Find where the given text appears and provide that cell's center as (x, y) coordinate. 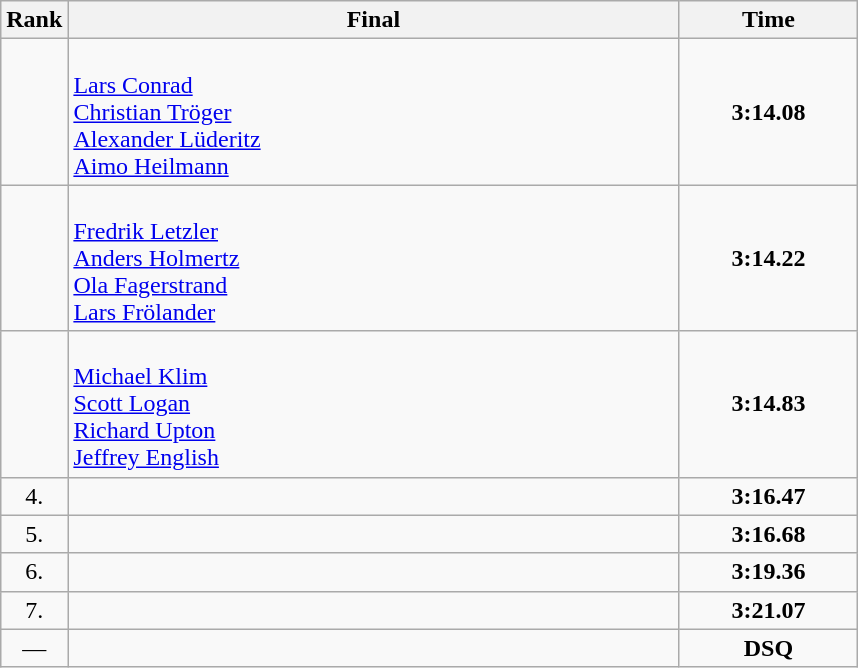
Fredrik LetzlerAnders HolmertzOla FagerstrandLars Frölander (374, 258)
7. (34, 610)
5. (34, 534)
Time (768, 20)
4. (34, 496)
6. (34, 572)
Michael KlimScott LoganRichard UptonJeffrey English (374, 404)
3:14.08 (768, 112)
3:14.83 (768, 404)
DSQ (768, 648)
3:19.36 (768, 572)
Lars ConradChristian TrögerAlexander LüderitzAimo Heilmann (374, 112)
Final (374, 20)
— (34, 648)
Rank (34, 20)
3:16.47 (768, 496)
3:14.22 (768, 258)
3:16.68 (768, 534)
3:21.07 (768, 610)
